Return (X, Y) of the center of cell containing provided text 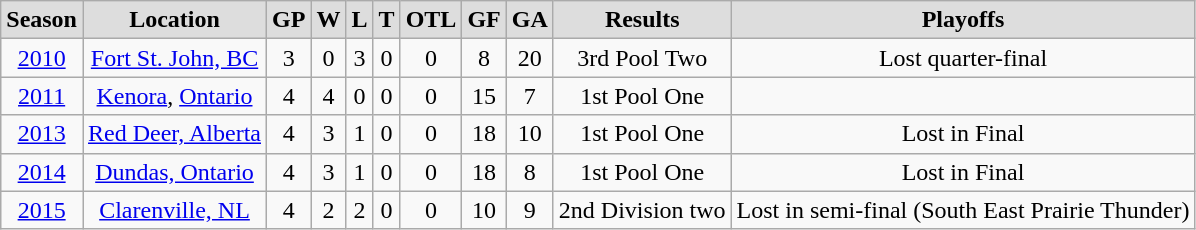
Location (174, 20)
GA (530, 20)
2010 (42, 58)
T (386, 20)
Results (642, 20)
2015 (42, 210)
Fort St. John, BC (174, 58)
7 (530, 96)
2014 (42, 172)
GP (289, 20)
2013 (42, 134)
L (360, 20)
Dundas, Ontario (174, 172)
Kenora, Ontario (174, 96)
W (328, 20)
Playoffs (963, 20)
GF (484, 20)
Season (42, 20)
Lost in semi-final (South East Prairie Thunder) (963, 210)
OTL (431, 20)
15 (484, 96)
Red Deer, Alberta (174, 134)
Lost quarter-final (963, 58)
3rd Pool Two (642, 58)
2nd Division two (642, 210)
Clarenville, NL (174, 210)
2011 (42, 96)
9 (530, 210)
20 (530, 58)
